Locate the cell with the specified text and output its [x, y] center coordinate. 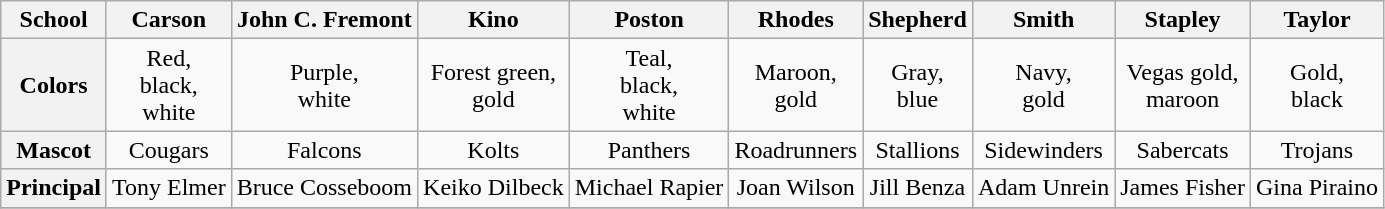
Adam Unrein [1043, 188]
Stallions [918, 150]
Gina Piraino [1316, 188]
Michael Rapier [649, 188]
Roadrunners [796, 150]
Teal,black,white [649, 85]
Colors [54, 85]
Gold,black [1316, 85]
Jill Benza [918, 188]
Mascot [54, 150]
Stapley [1183, 20]
Gray,blue [918, 85]
Rhodes [796, 20]
Vegas gold,maroon [1183, 85]
Kino [494, 20]
Falcons [324, 150]
Carson [168, 20]
Trojans [1316, 150]
Principal [54, 188]
Sidewinders [1043, 150]
Maroon,gold [796, 85]
Kolts [494, 150]
Smith [1043, 20]
Keiko Dilbeck [494, 188]
Shepherd [918, 20]
Joan Wilson [796, 188]
John C. Fremont [324, 20]
Poston [649, 20]
School [54, 20]
James Fisher [1183, 188]
Taylor [1316, 20]
Forest green,gold [494, 85]
Red,black,white [168, 85]
Tony Elmer [168, 188]
Bruce Cosseboom [324, 188]
Panthers [649, 150]
Purple,white [324, 85]
Sabercats [1183, 150]
Navy,gold [1043, 85]
Cougars [168, 150]
